Provide the (X, Y) coordinate of the cell's center where the given text is located.  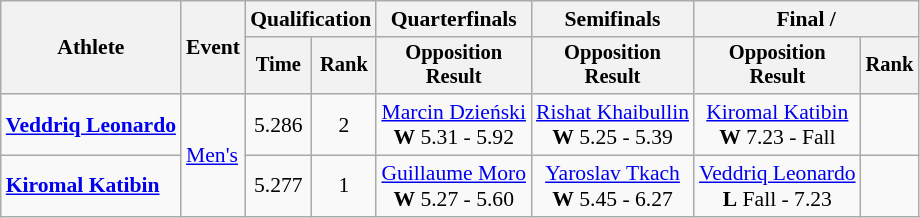
Veddriq Leonardo (91, 124)
Athlete (91, 48)
Kiromal Katibin (91, 186)
2 (344, 124)
Quarterfinals (454, 19)
Marcin DzieńskiW 5.31 - 5.92 (454, 124)
Semifinals (612, 19)
Men's (213, 155)
1 (344, 186)
Kiromal KatibinW 7.23 - Fall (778, 124)
Yaroslav TkachW 5.45 - 6.27 (612, 186)
Time (278, 66)
Qualification (310, 19)
5.277 (278, 186)
5.286 (278, 124)
Guillaume MoroW 5.27 - 5.60 (454, 186)
Rishat KhaibullinW 5.25 - 5.39 (612, 124)
Veddriq LeonardoL Fall - 7.23 (778, 186)
Final / (806, 19)
Event (213, 48)
